Provide the [x, y] coordinate of the cell's center where the given text is located.  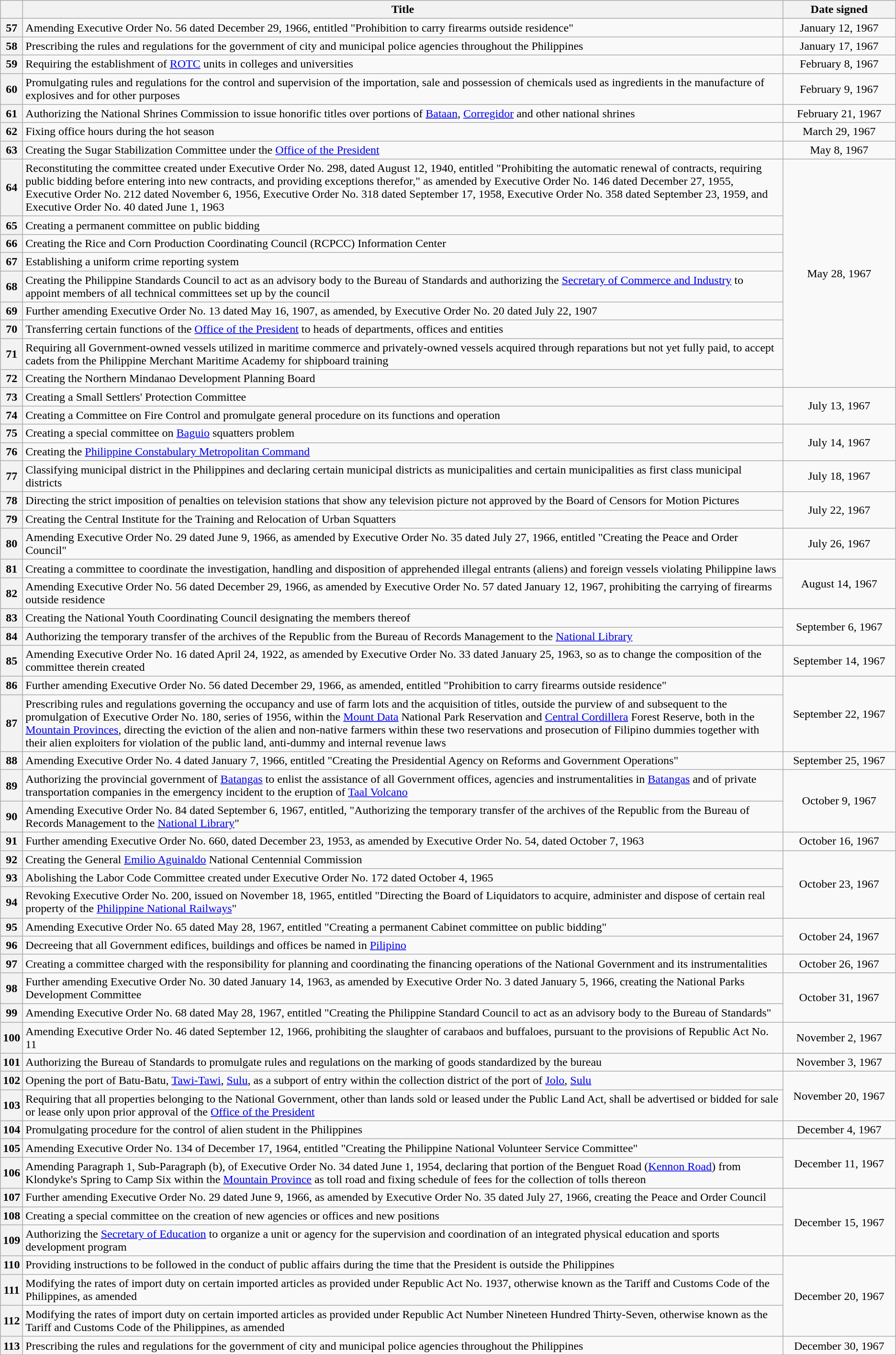
July 13, 1967 [839, 406]
62 [11, 132]
Creating the General Emilio Aguinaldo National Centennial Commission [403, 859]
108 [11, 1216]
Fixing office hours during the hot season [403, 132]
73 [11, 397]
90 [11, 817]
Creating the Rice and Corn Production Coordinating Council (RCPCC) Information Center [403, 243]
107 [11, 1197]
96 [11, 945]
February 8, 1967 [839, 64]
97 [11, 963]
December 20, 1967 [839, 1296]
November 20, 1967 [839, 1096]
85 [11, 661]
69 [11, 311]
61 [11, 113]
February 21, 1967 [839, 113]
Title [403, 10]
66 [11, 243]
Providing instructions to be followed in the conduct of public affairs during the time that the President is outside the Philippines [403, 1265]
Further amending Executive Order No. 660, dated December 23, 1953, as amended by Executive Order No. 54, dated October 7, 1963 [403, 841]
74 [11, 415]
76 [11, 452]
Establishing a uniform crime reporting system [403, 261]
Promulgating procedure for the control of alien student in the Philippines [403, 1130]
102 [11, 1081]
May 28, 1967 [839, 273]
72 [11, 379]
Creating the National Youth Coordinating Council designating the members thereof [403, 618]
July 18, 1967 [839, 476]
104 [11, 1130]
October 16, 1967 [839, 841]
Amending Executive Order No. 56 dated December 29, 1966, entitled "Prohibition to carry firearms outside residence" [403, 28]
83 [11, 618]
Decreeing that all Government edifices, buildings and offices be named in Pilipino [403, 945]
84 [11, 636]
Creating the Sugar Stabilization Committee under the Office of the President [403, 150]
Abolishing the Labor Code Committee created under Executive Order No. 172 dated October 4, 1965 [403, 878]
Creating a Small Settlers' Protection Committee [403, 397]
October 31, 1967 [839, 997]
Date signed [839, 10]
112 [11, 1321]
Amending Executive Order No. 4 dated January 7, 1966, entitled "Creating the Presidential Agency on Reforms and Government Operations" [403, 761]
57 [11, 28]
January 17, 1967 [839, 46]
Amending Executive Order No. 65 dated May 28, 1967, entitled "Creating a permanent Cabinet committee on public bidding" [403, 927]
103 [11, 1105]
December 30, 1967 [839, 1345]
October 9, 1967 [839, 801]
December 4, 1967 [839, 1130]
July 26, 1967 [839, 544]
October 23, 1967 [839, 884]
100 [11, 1037]
86 [11, 686]
98 [11, 988]
106 [11, 1173]
88 [11, 761]
Authorizing the National Shrines Commission to issue honorific titles over portions of Bataan, Corregidor and other national shrines [403, 113]
71 [11, 354]
75 [11, 433]
77 [11, 476]
September 25, 1967 [839, 761]
58 [11, 46]
Creating the Northern Mindanao Development Planning Board [403, 379]
September 14, 1967 [839, 661]
70 [11, 329]
February 9, 1967 [839, 89]
September 22, 1967 [839, 714]
October 24, 1967 [839, 936]
109 [11, 1240]
March 29, 1967 [839, 132]
Transferring certain functions of the Office of the President to heads of departments, offices and entities [403, 329]
89 [11, 785]
65 [11, 225]
Creating a special committee on the creation of new agencies or offices and new positions [403, 1216]
May 8, 1967 [839, 150]
82 [11, 593]
December 11, 1967 [839, 1163]
63 [11, 150]
July 14, 1967 [839, 442]
Creating a special committee on Baguio squatters problem [403, 433]
July 22, 1967 [839, 510]
93 [11, 878]
67 [11, 261]
95 [11, 927]
79 [11, 519]
91 [11, 841]
Creating a Committee on Fire Control and promulgate general procedure on its functions and operation [403, 415]
December 15, 1967 [839, 1222]
Opening the port of Batu-Batu, Tawi-Tawi, Sulu, as a subport of entry within the collection district of the port of Jolo, Sulu [403, 1081]
January 12, 1967 [839, 28]
Requiring the establishment of ROTC units in colleges and universities [403, 64]
October 26, 1967 [839, 963]
92 [11, 859]
November 3, 1967 [839, 1062]
November 2, 1967 [839, 1037]
111 [11, 1290]
64 [11, 188]
Creating the Central Institute for the Training and Relocation of Urban Squatters [403, 519]
August 14, 1967 [839, 584]
Authorizing the Bureau of Standards to promulgate rules and regulations on the marking of goods standardized by the bureau [403, 1062]
Amending Executive Order No. 134 of December 17, 1964, entitled "Creating the Philippine National Volunteer Service Committee" [403, 1148]
105 [11, 1148]
99 [11, 1013]
87 [11, 723]
59 [11, 64]
101 [11, 1062]
Further amending Executive Order No. 56 dated December 29, 1966, as amended, entitled "Prohibition to carry firearms outside residence" [403, 686]
September 6, 1967 [839, 627]
68 [11, 286]
Creating the Philippine Constabulary Metropolitan Command [403, 452]
60 [11, 89]
Creating a permanent committee on public bidding [403, 225]
94 [11, 902]
80 [11, 544]
113 [11, 1345]
78 [11, 501]
81 [11, 568]
110 [11, 1265]
Authorizing the temporary transfer of the archives of the Republic from the Bureau of Records Management to the National Library [403, 636]
Further amending Executive Order No. 13 dated May 16, 1907, as amended, by Executive Order No. 20 dated July 22, 1907 [403, 311]
